For the text-containing cell, return its midpoint in (X, Y) coordinate format. 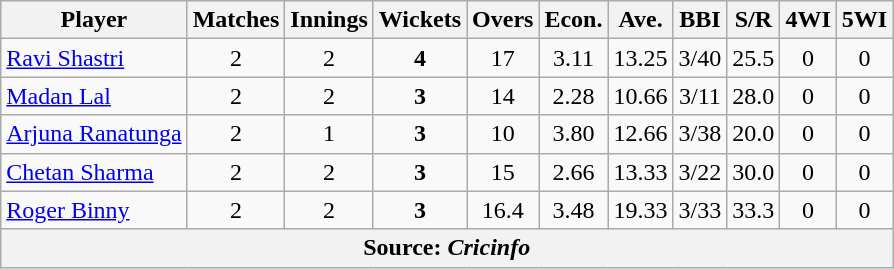
Overs (503, 20)
4WI (808, 20)
Chetan Sharma (94, 172)
Wickets (420, 20)
Ave. (640, 20)
Source: Cricinfo (447, 248)
Innings (329, 20)
14 (503, 96)
BBI (700, 20)
13.33 (640, 172)
25.5 (754, 58)
Arjuna Ranatunga (94, 134)
20.0 (754, 134)
3.80 (574, 134)
12.66 (640, 134)
3/33 (700, 210)
10 (503, 134)
3/40 (700, 58)
3/11 (700, 96)
Madan Lal (94, 96)
15 (503, 172)
S/R (754, 20)
3/22 (700, 172)
Ravi Shastri (94, 58)
13.25 (640, 58)
30.0 (754, 172)
10.66 (640, 96)
33.3 (754, 210)
19.33 (640, 210)
Player (94, 20)
3.48 (574, 210)
Econ. (574, 20)
5WI (864, 20)
2.66 (574, 172)
1 (329, 134)
28.0 (754, 96)
3/38 (700, 134)
3.11 (574, 58)
16.4 (503, 210)
2.28 (574, 96)
Matches (236, 20)
Roger Binny (94, 210)
4 (420, 58)
17 (503, 58)
